Extract the [x, y] coordinate from the center of the cell holding the provided text.  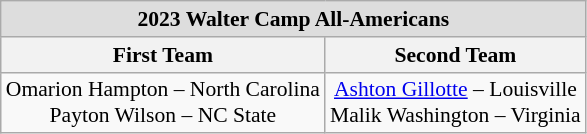
2023 Walter Camp All-Americans [294, 19]
Ashton Gillotte – LouisvilleMalik Washington – Virginia [456, 102]
First Team [163, 55]
Second Team [456, 55]
Omarion Hampton – North CarolinaPayton Wilson – NC State [163, 102]
